Provide the [X, Y] coordinate of the cell's center where the given text is located.  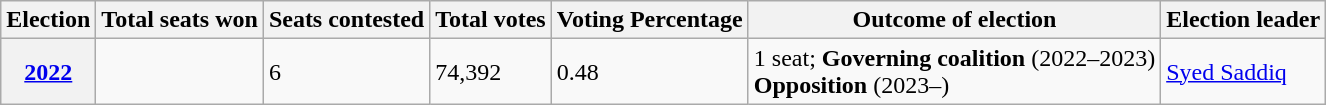
2022 [48, 72]
Seats contested [346, 20]
Election leader [1244, 20]
Election [48, 20]
0.48 [650, 72]
Syed Saddiq [1244, 72]
Total seats won [180, 20]
1 seat; Governing coalition (2022–2023)Opposition (2023–) [954, 72]
Voting Percentage [650, 20]
6 [346, 72]
Total votes [491, 20]
Outcome of election [954, 20]
74,392 [491, 72]
